Extract the (x, y) coordinate from the center of the cell holding the provided text.  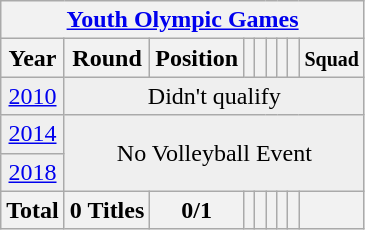
2010 (33, 96)
No Volleyball Event (214, 153)
Round (107, 58)
2018 (33, 172)
Youth Olympic Games (183, 20)
2014 (33, 134)
Squad (332, 58)
Position (197, 58)
Year (33, 58)
0 Titles (107, 210)
Total (33, 210)
0/1 (197, 210)
Didn't qualify (214, 96)
